Extract the (X, Y) coordinate from the center of the cell holding the provided text.  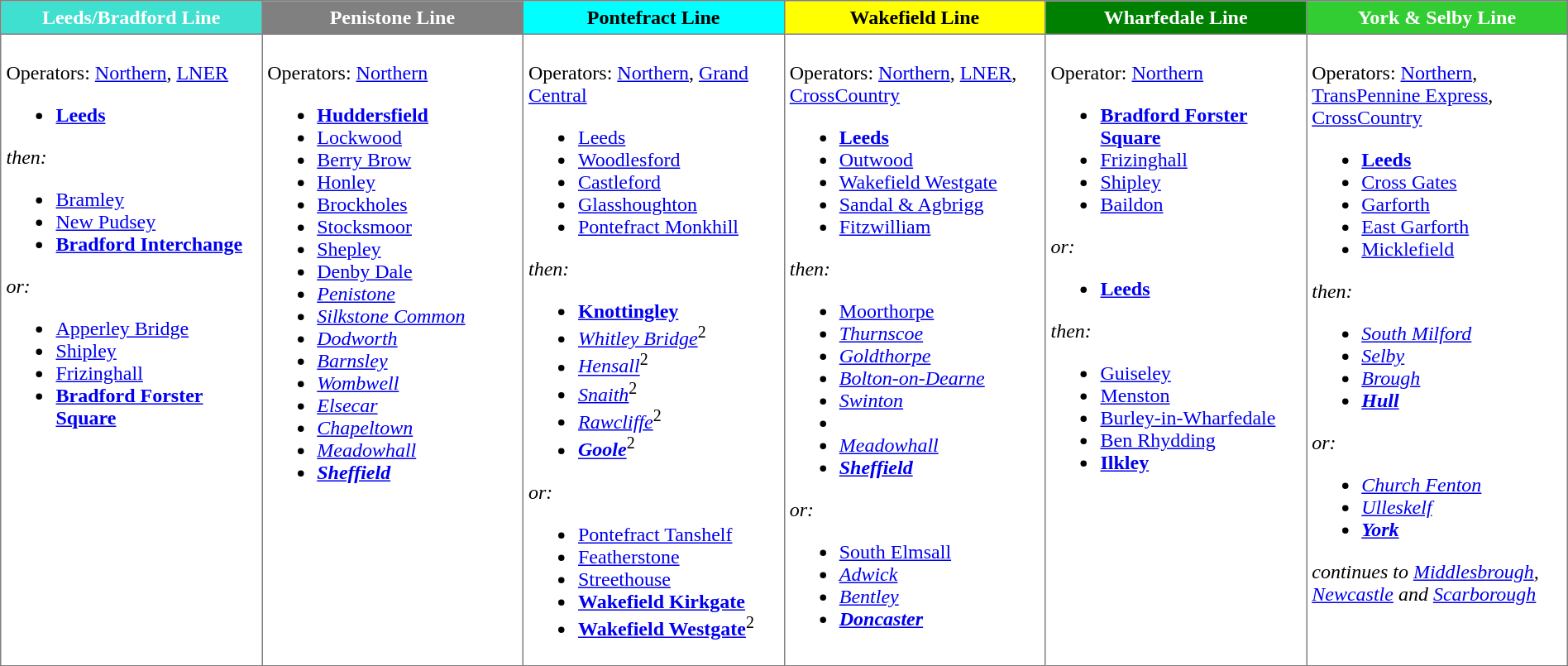
Pontefract Line (653, 17)
Wakefield Line (915, 17)
Leeds/Bradford Line (131, 17)
Operator: NorthernBradford Forster SquareFrizinghallShipleyBaildonor:Leedsthen:GuiseleyMenstonBurley-in-WharfedaleBen RhyddingIlkley (1176, 349)
Penistone Line (392, 17)
Operators: Northern, LNERLeedsthen:BramleyNew PudseyBradford Interchangeor:Apperley BridgeShipleyFrizinghallBradford Forster Square (131, 349)
Wharfedale Line (1176, 17)
York & Selby Line (1437, 17)
